Pinpoint the cell where the given text exists, returning its [X, Y] midpoint coordinate. 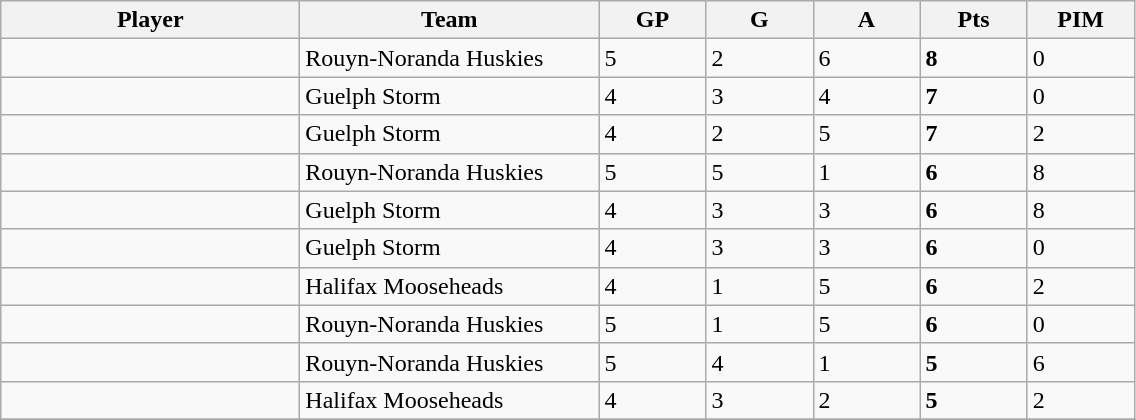
A [866, 20]
Team [450, 20]
G [760, 20]
GP [652, 20]
PIM [1080, 20]
Pts [974, 20]
Player [150, 20]
